Identify which cell holds the provided text, then report its (X, Y) central coordinate. 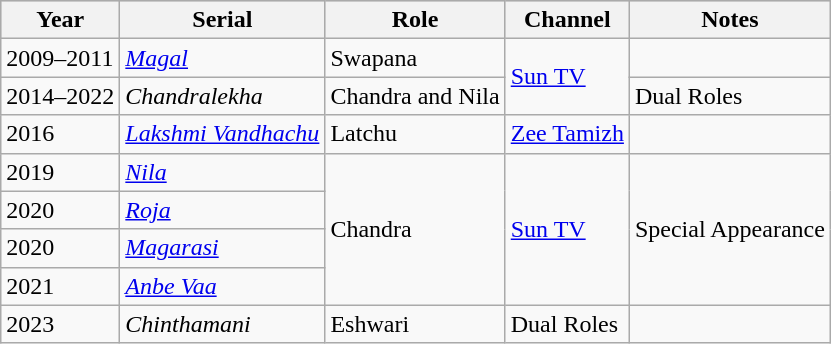
Zee Tamizh (567, 134)
Magarasi (222, 248)
Serial (222, 20)
Anbe Vaa (222, 286)
Latchu (415, 134)
Chandra (415, 229)
Nila (222, 172)
Chandralekha (222, 96)
Roja (222, 210)
Magal (222, 58)
2016 (60, 134)
Channel (567, 20)
Role (415, 20)
2021 (60, 286)
2009–2011 (60, 58)
Lakshmi Vandhachu (222, 134)
Chandra and Nila (415, 96)
2023 (60, 324)
Notes (730, 20)
Year (60, 20)
2019 (60, 172)
Chinthamani (222, 324)
Eshwari (415, 324)
Special Appearance (730, 229)
Swapana (415, 58)
2014–2022 (60, 96)
